Pinpoint the cell where the given text exists, returning its (x, y) midpoint coordinate. 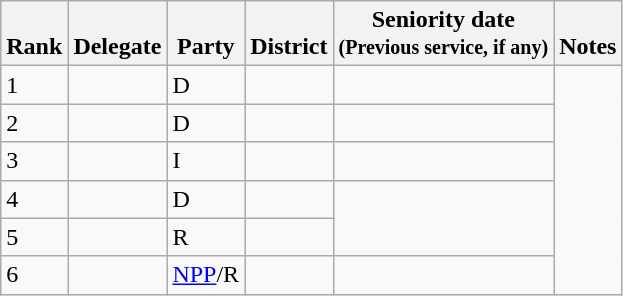
2 (34, 123)
5 (34, 237)
3 (34, 161)
NPP/R (206, 275)
1 (34, 85)
Notes (588, 34)
District (289, 34)
4 (34, 199)
6 (34, 275)
Rank (34, 34)
I (206, 161)
R (206, 237)
Delegate (118, 34)
Party (206, 34)
Seniority date(Previous service, if any) (444, 34)
